Detect which cell encompasses the target text, then output its [x, y] center coordinate. 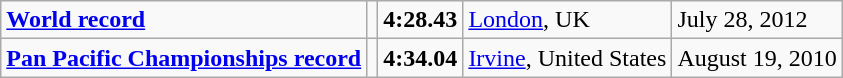
4:28.43 [420, 20]
Pan Pacific Championships record [184, 58]
4:34.04 [420, 58]
August 19, 2010 [757, 58]
July 28, 2012 [757, 20]
London, UK [568, 20]
Irvine, United States [568, 58]
World record [184, 20]
